Pinpoint the cell where the given text exists, returning its (x, y) midpoint coordinate. 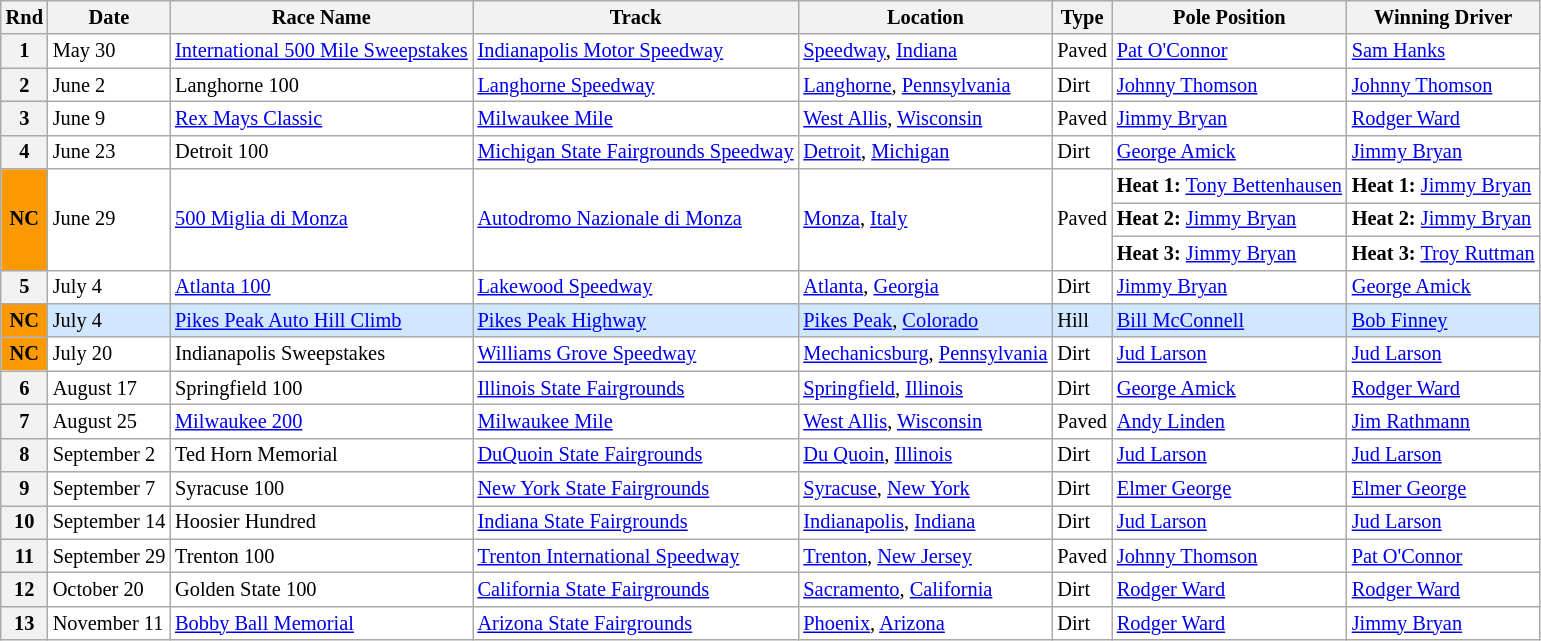
2 (24, 85)
Jim Rathmann (1444, 421)
California State Fairgrounds (636, 589)
Langhorne Speedway (636, 85)
October 20 (109, 589)
September 7 (109, 489)
12 (24, 589)
Rex Mays Classic (321, 118)
DuQuoin State Fairgrounds (636, 455)
Andy Linden (1230, 421)
Bill McConnell (1230, 320)
13 (24, 623)
Atlanta, Georgia (925, 287)
Sam Hanks (1444, 51)
Phoenix, Arizona (925, 623)
Race Name (321, 17)
11 (24, 556)
Milwaukee 200 (321, 421)
4 (24, 152)
November 11 (109, 623)
8 (24, 455)
10 (24, 522)
June 23 (109, 152)
Sacramento, California (925, 589)
Type (1082, 17)
Monza, Italy (925, 220)
Pole Position (1230, 17)
500 Miglia di Monza (321, 220)
Heat 1: Jimmy Bryan (1444, 186)
June 29 (109, 220)
Autodromo Nazionale di Monza (636, 220)
Lakewood Speedway (636, 287)
Heat 1: Tony Bettenhausen (1230, 186)
Bob Finney (1444, 320)
1 (24, 51)
Trenton, New Jersey (925, 556)
Indianapolis Motor Speedway (636, 51)
Syracuse 100 (321, 489)
Indianapolis, Indiana (925, 522)
New York State Fairgrounds (636, 489)
Bobby Ball Memorial (321, 623)
Illinois State Fairgrounds (636, 388)
Springfield, Illinois (925, 388)
Winning Driver (1444, 17)
September 2 (109, 455)
August 25 (109, 421)
Mechanicsburg, Pennsylvania (925, 354)
Pikes Peak, Colorado (925, 320)
September 29 (109, 556)
Speedway, Indiana (925, 51)
Langhorne 100 (321, 85)
Heat 3: Troy Ruttman (1444, 253)
International 500 Mile Sweepstakes (321, 51)
Atlanta 100 (321, 287)
6 (24, 388)
Trenton 100 (321, 556)
Ted Horn Memorial (321, 455)
Indiana State Fairgrounds (636, 522)
Pikes Peak Highway (636, 320)
Rnd (24, 17)
August 17 (109, 388)
9 (24, 489)
3 (24, 118)
Michigan State Fairgrounds Speedway (636, 152)
September 14 (109, 522)
5 (24, 287)
Location (925, 17)
7 (24, 421)
Hoosier Hundred (321, 522)
June 9 (109, 118)
Indianapolis Sweepstakes (321, 354)
Arizona State Fairgrounds (636, 623)
Trenton International Speedway (636, 556)
Du Quoin, Illinois (925, 455)
Date (109, 17)
July 20 (109, 354)
June 2 (109, 85)
Langhorne, Pennsylvania (925, 85)
Detroit, Michigan (925, 152)
Pikes Peak Auto Hill Climb (321, 320)
Hill (1082, 320)
Heat 3: Jimmy Bryan (1230, 253)
Springfield 100 (321, 388)
Williams Grove Speedway (636, 354)
Detroit 100 (321, 152)
May 30 (109, 51)
Syracuse, New York (925, 489)
Golden State 100 (321, 589)
Track (636, 17)
